From the cell containing the given text, extract its center point as [X, Y] coordinate. 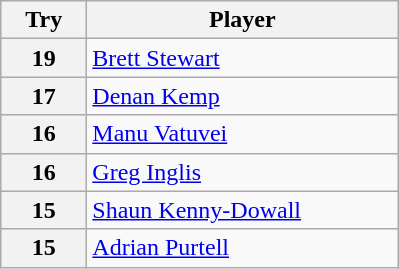
19 [44, 58]
17 [44, 96]
Manu Vatuvei [242, 134]
Denan Kemp [242, 96]
Adrian Purtell [242, 248]
Try [44, 20]
Player [242, 20]
Brett Stewart [242, 58]
Greg Inglis [242, 172]
Shaun Kenny-Dowall [242, 210]
